Return (X, Y) of the center of cell containing provided text 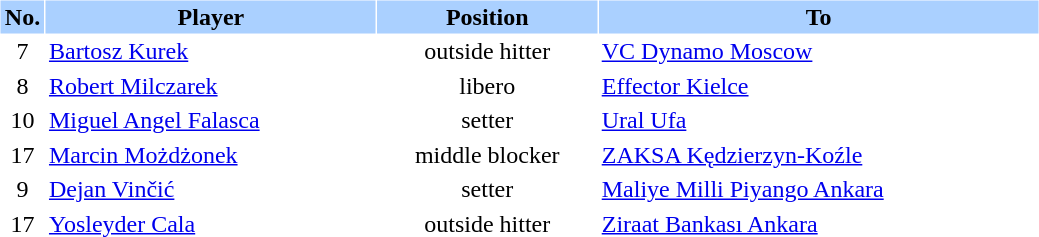
Position (487, 16)
17 (22, 154)
middle blocker (487, 154)
9 (22, 190)
VC Dynamo Moscow (819, 52)
libero (487, 86)
Player (211, 16)
8 (22, 86)
No. (22, 16)
Effector Kielce (819, 86)
outside hitter (487, 52)
10 (22, 120)
To (819, 16)
Dejan Vinčić (211, 190)
Bartosz Kurek (211, 52)
Ural Ufa (819, 120)
Marcin Możdżonek (211, 154)
ZAKSA Kędzierzyn-Koźle (819, 154)
Robert Milczarek (211, 86)
Maliye Milli Piyango Ankara (819, 190)
Miguel Angel Falasca (211, 120)
7 (22, 52)
